Search for the cell housing the specified text and yield its [x, y] center coordinate. 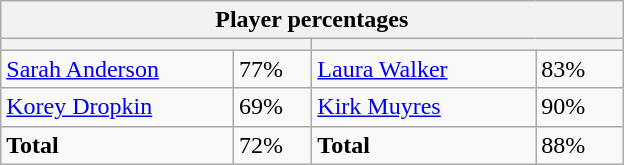
72% [273, 145]
Korey Dropkin [118, 107]
77% [273, 69]
Sarah Anderson [118, 69]
Player percentages [312, 20]
90% [580, 107]
83% [580, 69]
69% [273, 107]
88% [580, 145]
Kirk Muyres [424, 107]
Laura Walker [424, 69]
